Locate the cell with the specified text and output its [x, y] center coordinate. 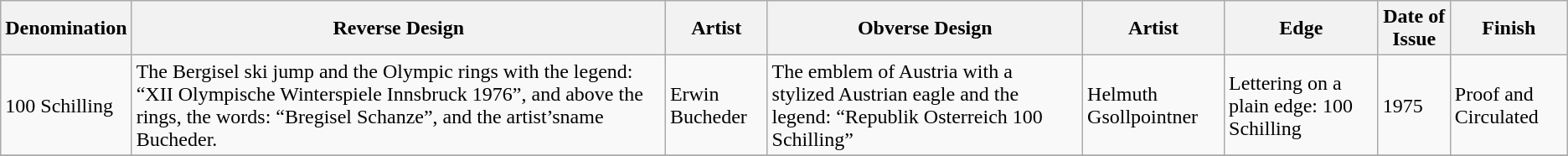
Helmuth Gsollpointner [1154, 106]
The emblem of Austria with a stylized Austrian eagle and the legend: “Republik Osterreich 100 Schilling” [925, 106]
Date of Issue [1414, 29]
1975 [1414, 106]
Proof and Circulated [1509, 106]
Reverse Design [399, 29]
Obverse Design [925, 29]
Erwin Bucheder [716, 106]
Lettering on a plain edge: 100 Schilling [1302, 106]
Finish [1509, 29]
100 Schilling [66, 106]
Edge [1302, 29]
Denomination [66, 29]
